Provide the [x, y] coordinate of the cell's center where the given text is located.  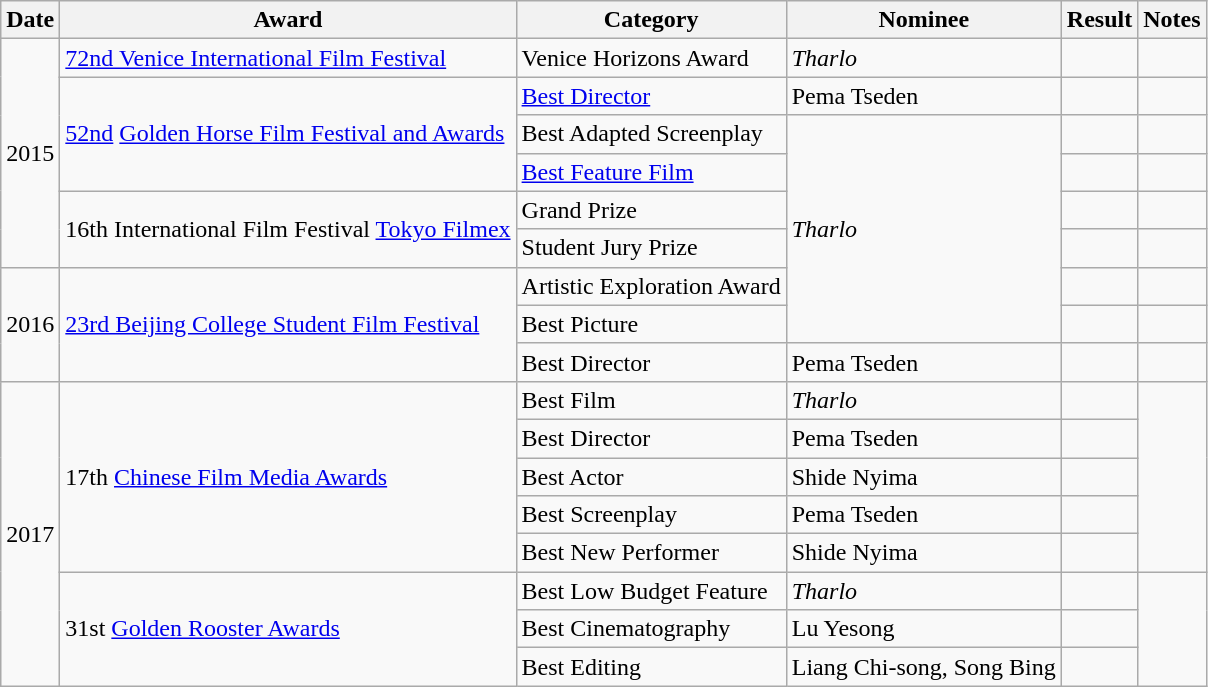
Notes [1172, 20]
Best Low Budget Feature [651, 591]
Best Editing [651, 667]
Liang Chi-song, Song Bing [924, 667]
Best Picture [651, 324]
Date [30, 20]
Award [288, 20]
Best Actor [651, 477]
Best Adapted Screenplay [651, 134]
Best Feature Film [651, 172]
Venice Horizons Award [651, 58]
2017 [30, 533]
2016 [30, 324]
Grand Prize [651, 210]
Best New Performer [651, 553]
Best Screenplay [651, 515]
Best Film [651, 400]
Student Jury Prize [651, 248]
Result [1099, 20]
17th Chinese Film Media Awards [288, 476]
Best Cinematography [651, 629]
Nominee [924, 20]
23rd Beijing College Student Film Festival [288, 324]
Category [651, 20]
16th International Film Festival Tokyo Filmex [288, 229]
72nd Venice International Film Festival [288, 58]
Artistic Exploration Award [651, 286]
Lu Yesong [924, 629]
2015 [30, 153]
31st Golden Rooster Awards [288, 629]
52nd Golden Horse Film Festival and Awards [288, 134]
